Determine the (X, Y) coordinate at the center of the cell enclosing the given text.  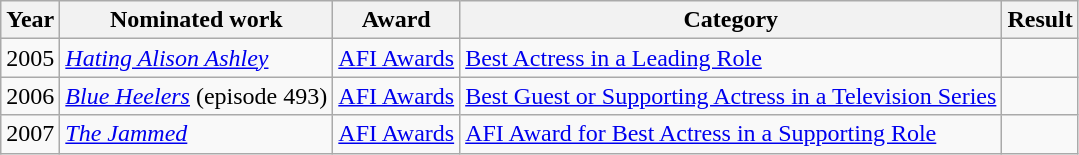
Blue Heelers (episode 493) (196, 96)
2006 (30, 96)
Hating Alison Ashley (196, 58)
Year (30, 20)
Best Guest or Supporting Actress in a Television Series (731, 96)
Best Actress in a Leading Role (731, 58)
Result (1040, 20)
Category (731, 20)
2007 (30, 134)
Nominated work (196, 20)
AFI Award for Best Actress in a Supporting Role (731, 134)
Award (396, 20)
The Jammed (196, 134)
2005 (30, 58)
